Output the [X, Y] coordinate of the center of the cell containing the given text.  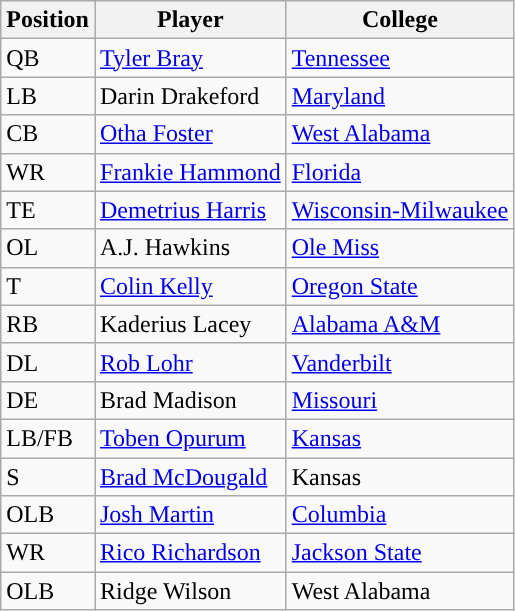
QB [48, 58]
Otha Foster [190, 134]
Alabama A&M [400, 324]
Frankie Hammond [190, 172]
Brad Madison [190, 400]
Ridge Wilson [190, 591]
Vanderbilt [400, 362]
S [48, 477]
Columbia [400, 515]
Wisconsin-Milwaukee [400, 210]
Tennessee [400, 58]
RB [48, 324]
Demetrius Harris [190, 210]
Rico Richardson [190, 553]
Josh Martin [190, 515]
DL [48, 362]
Missouri [400, 400]
Toben Opurum [190, 438]
TE [48, 210]
College [400, 20]
LB [48, 96]
Rob Lohr [190, 362]
CB [48, 134]
Kaderius Lacey [190, 324]
Colin Kelly [190, 286]
DE [48, 400]
LB/FB [48, 438]
Maryland [400, 96]
Player [190, 20]
Brad McDougald [190, 477]
T [48, 286]
Florida [400, 172]
Jackson State [400, 553]
Darin Drakeford [190, 96]
A.J. Hawkins [190, 248]
Tyler Bray [190, 58]
Oregon State [400, 286]
OL [48, 248]
Ole Miss [400, 248]
Position [48, 20]
